Output the [x, y] coordinate of the center of the cell containing the given text.  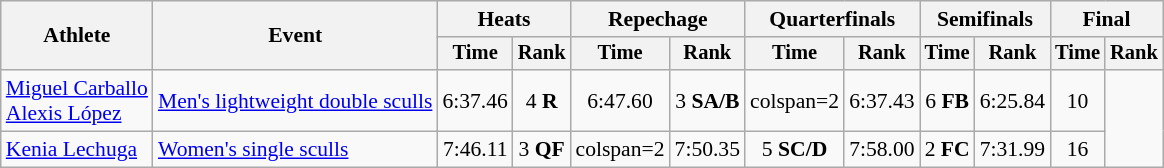
Miguel CarballoAlexis López [77, 100]
Event [295, 36]
6:25.84 [1012, 100]
10 [1078, 100]
Final [1106, 19]
Athlete [77, 36]
6:37.46 [474, 100]
3 QF [542, 150]
7:58.00 [882, 150]
Women's single sculls [295, 150]
7:46.11 [474, 150]
Kenia Lechuga [77, 150]
Repechage [658, 19]
6:37.43 [882, 100]
4 R [542, 100]
3 SA/B [708, 100]
Quarterfinals [832, 19]
2 FC [948, 150]
7:31.99 [1012, 150]
6 FB [948, 100]
Semifinals [986, 19]
Heats [504, 19]
5 SC/D [794, 150]
Men's lightweight double sculls [295, 100]
6:47.60 [620, 100]
16 [1078, 150]
7:50.35 [708, 150]
